Determine the (X, Y) coordinate at the center of the cell enclosing the given text.  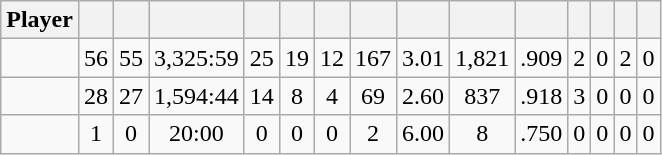
4 (332, 96)
.918 (542, 96)
55 (132, 58)
.750 (542, 134)
28 (96, 96)
1,594:44 (197, 96)
20:00 (197, 134)
Player (40, 20)
3 (580, 96)
167 (374, 58)
19 (296, 58)
6.00 (424, 134)
837 (482, 96)
14 (262, 96)
3,325:59 (197, 58)
27 (132, 96)
3.01 (424, 58)
12 (332, 58)
1 (96, 134)
69 (374, 96)
25 (262, 58)
56 (96, 58)
1,821 (482, 58)
2.60 (424, 96)
.909 (542, 58)
